Locate the cell with the specified text and output its [x, y] center coordinate. 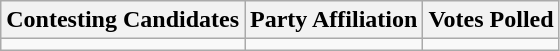
Party Affiliation [334, 20]
Contesting Candidates [123, 20]
Votes Polled [491, 20]
